For the text-containing cell, return its midpoint in [X, Y] coordinate format. 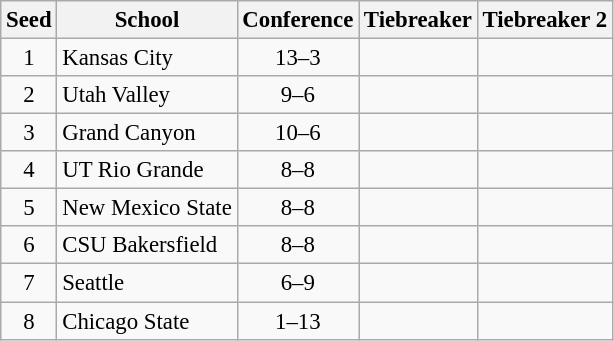
Tiebreaker [418, 20]
Conference [298, 20]
New Mexico State [147, 208]
8 [29, 321]
1–13 [298, 321]
Tiebreaker 2 [544, 20]
9–6 [298, 95]
5 [29, 208]
UT Rio Grande [147, 170]
Kansas City [147, 58]
Chicago State [147, 321]
School [147, 20]
Grand Canyon [147, 133]
Utah Valley [147, 95]
7 [29, 283]
13–3 [298, 58]
Seattle [147, 283]
1 [29, 58]
4 [29, 170]
3 [29, 133]
2 [29, 95]
CSU Bakersfield [147, 245]
6 [29, 245]
6–9 [298, 283]
Seed [29, 20]
10–6 [298, 133]
